Output the [X, Y] coordinate of the center of the cell containing the given text.  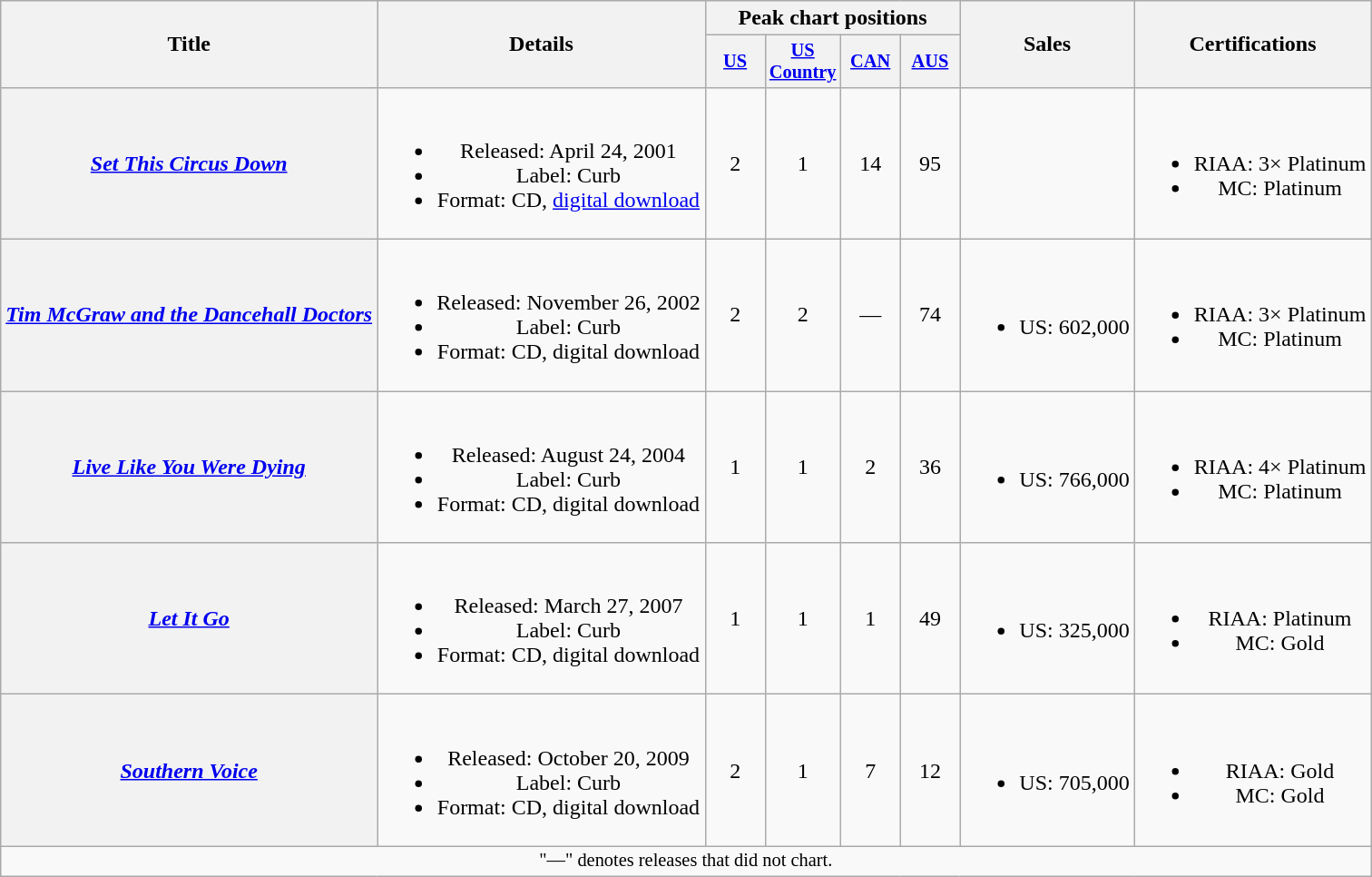
Let It Go [189, 619]
US: 325,000 [1047, 619]
7 [870, 770]
Southern Voice [189, 770]
12 [930, 770]
Released: October 20, 2009Label: CurbFormat: CD, digital download [542, 770]
14 [870, 163]
Sales [1047, 44]
US: 766,000 [1047, 467]
US: 705,000 [1047, 770]
— [870, 316]
AUS [930, 62]
US [735, 62]
Tim McGraw and the Dancehall Doctors [189, 316]
Live Like You Were Dying [189, 467]
RIAA: PlatinumMC: Gold [1252, 619]
CAN [870, 62]
US: 602,000 [1047, 316]
95 [930, 163]
Title [189, 44]
36 [930, 467]
RIAA: 4× PlatinumMC: Platinum [1252, 467]
Peak chart positions [833, 18]
"—" denotes releases that did not chart. [686, 862]
49 [930, 619]
Released: August 24, 2004Label: CurbFormat: CD, digital download [542, 467]
74 [930, 316]
Set This Circus Down [189, 163]
Details [542, 44]
Certifications [1252, 44]
Released: November 26, 2002Label: CurbFormat: CD, digital download [542, 316]
USCountry [802, 62]
Released: April 24, 2001Label: CurbFormat: CD, digital download [542, 163]
Released: March 27, 2007Label: CurbFormat: CD, digital download [542, 619]
RIAA: GoldMC: Gold [1252, 770]
